Return the (X, Y) coordinate for the center point of the cell that contains the specified text.  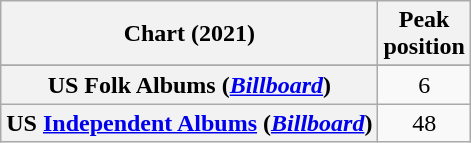
6 (424, 85)
US Independent Albums (Billboard) (190, 123)
US Folk Albums (Billboard) (190, 85)
48 (424, 123)
Chart (2021) (190, 34)
Peakposition (424, 34)
